Pinpoint the cell where the given text exists, returning its (x, y) midpoint coordinate. 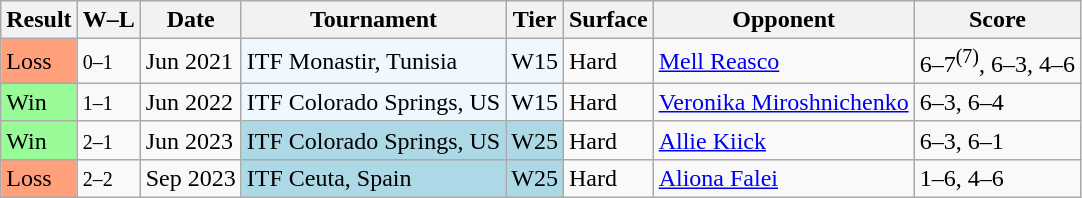
6–3, 6–1 (997, 140)
Surface (608, 20)
Jun 2023 (190, 140)
1–6, 4–6 (997, 178)
Tournament (373, 20)
2–2 (108, 178)
ITF Ceuta, Spain (373, 178)
1–1 (108, 102)
0–1 (108, 62)
Tier (535, 20)
Veronika Miroshnichenko (784, 102)
Jun 2022 (190, 102)
Jun 2021 (190, 62)
Opponent (784, 20)
Result (39, 20)
Allie Kiick (784, 140)
Mell Reasco (784, 62)
6–3, 6–4 (997, 102)
Score (997, 20)
W–L (108, 20)
6–7(7), 6–3, 4–6 (997, 62)
Sep 2023 (190, 178)
Date (190, 20)
ITF Monastir, Tunisia (373, 62)
2–1 (108, 140)
Aliona Falei (784, 178)
